Output the (X, Y) coordinate of the center of the cell containing the given text.  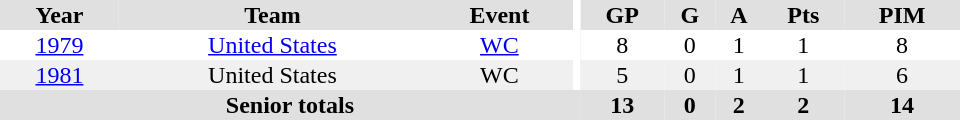
Pts (804, 15)
Event (500, 15)
Year (60, 15)
G (690, 15)
PIM (902, 15)
GP (622, 15)
14 (902, 105)
Team (272, 15)
6 (902, 75)
5 (622, 75)
1981 (60, 75)
Senior totals (290, 105)
1979 (60, 45)
A (738, 15)
13 (622, 105)
